Find where the given text appears and provide that cell's center as (X, Y) coordinate. 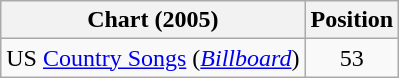
53 (352, 58)
Position (352, 20)
US Country Songs (Billboard) (153, 58)
Chart (2005) (153, 20)
